Find where the given text appears and provide that cell's center as [X, Y] coordinate. 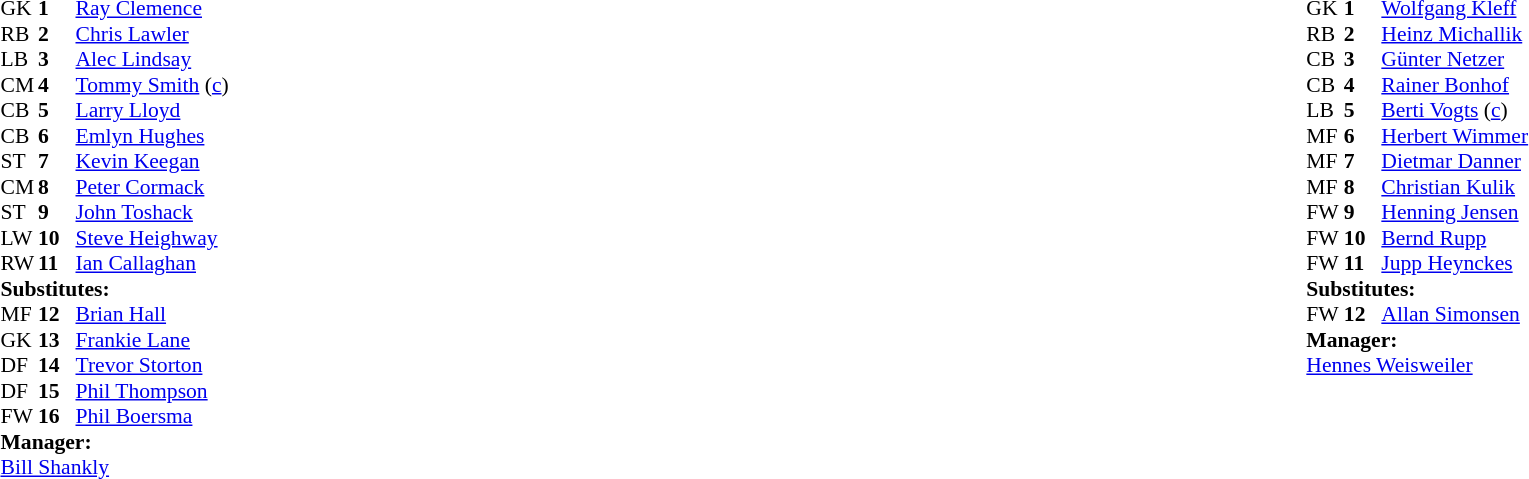
Ian Callaghan [152, 263]
Heinz Michallik [1454, 34]
Brian Hall [152, 315]
Christian Kulik [1454, 187]
Frankie Lane [152, 340]
Peter Cormack [152, 187]
Steve Heighway [152, 238]
LW [19, 238]
Kevin Keegan [152, 161]
16 [57, 417]
Larry Lloyd [152, 111]
Phil Thompson [152, 391]
Rainer Bonhof [1454, 85]
Tommy Smith (c) [152, 85]
Allan Simonsen [1454, 315]
Dietmar Danner [1454, 161]
Emlyn Hughes [152, 136]
John Toshack [152, 213]
15 [57, 391]
14 [57, 365]
Berti Vogts (c) [1454, 111]
RW [19, 263]
Chris Lawler [152, 34]
Hennes Weisweiler [1417, 365]
Alec Lindsay [152, 59]
Bernd Rupp [1454, 238]
Henning Jensen [1454, 213]
Trevor Storton [152, 365]
13 [57, 340]
Phil Boersma [152, 417]
Jupp Heynckes [1454, 263]
Herbert Wimmer [1454, 136]
Günter Netzer [1454, 59]
GK [19, 340]
